Scan for the cell matching the given text and deliver its [x, y] coordinate at center. 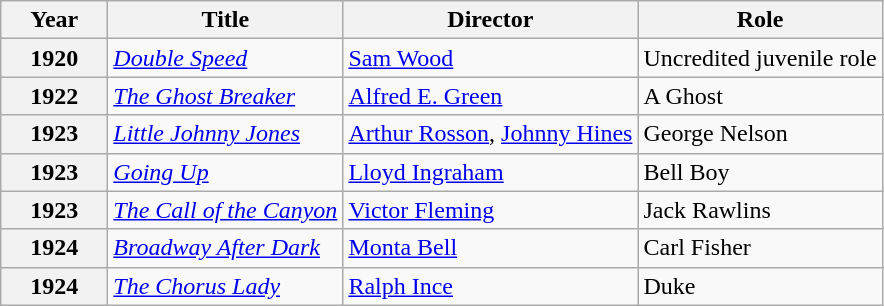
Broadway After Dark [226, 248]
Year [54, 20]
Bell Boy [760, 172]
Jack Rawlins [760, 210]
Sam Wood [490, 58]
George Nelson [760, 134]
Role [760, 20]
Carl Fisher [760, 248]
Lloyd Ingraham [490, 172]
The Ghost Breaker [226, 96]
Uncredited juvenile role [760, 58]
Arthur Rosson, Johnny Hines [490, 134]
The Call of the Canyon [226, 210]
Little Johnny Jones [226, 134]
Double Speed [226, 58]
Alfred E. Green [490, 96]
Ralph Ince [490, 286]
A Ghost [760, 96]
Going Up [226, 172]
Duke [760, 286]
1922 [54, 96]
1920 [54, 58]
Monta Bell [490, 248]
The Chorus Lady [226, 286]
Victor Fleming [490, 210]
Director [490, 20]
Title [226, 20]
